Return the (X, Y) coordinate for the center point of the cell that contains the specified text.  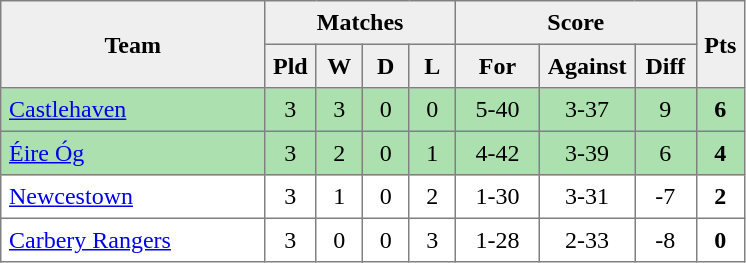
3-37 (586, 110)
D (385, 66)
1-28 (497, 240)
Castlehaven (133, 110)
Pld (290, 66)
Pts (720, 44)
L (432, 66)
3-31 (586, 197)
5-40 (497, 110)
Team (133, 44)
4 (720, 153)
Carbery Rangers (133, 240)
W (339, 66)
Matches (360, 23)
4-42 (497, 153)
Éire Óg (133, 153)
For (497, 66)
Diff (666, 66)
-8 (666, 240)
3-39 (586, 153)
Against (586, 66)
2-33 (586, 240)
9 (666, 110)
Score (576, 23)
1-30 (497, 197)
-7 (666, 197)
Newcestown (133, 197)
